Detect which cell encompasses the target text, then output its [x, y] center coordinate. 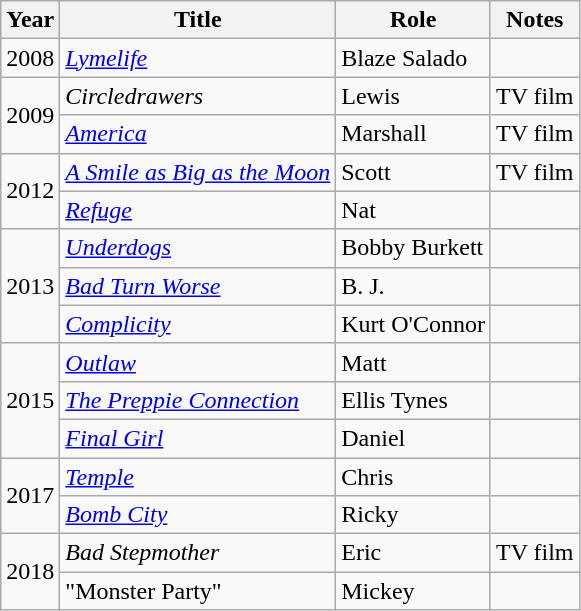
Bad Turn Worse [198, 286]
2015 [30, 400]
2018 [30, 572]
Nat [414, 210]
Underdogs [198, 248]
Scott [414, 172]
Refuge [198, 210]
Temple [198, 477]
Blaze Salado [414, 58]
Complicity [198, 324]
Eric [414, 553]
Marshall [414, 134]
Bobby Burkett [414, 248]
"Monster Party" [198, 591]
Outlaw [198, 362]
Matt [414, 362]
Year [30, 20]
Mickey [414, 591]
Lymelife [198, 58]
Lewis [414, 96]
Title [198, 20]
Bomb City [198, 515]
Ellis Tynes [414, 400]
2008 [30, 58]
Daniel [414, 438]
B. J. [414, 286]
Bad Stepmother [198, 553]
Final Girl [198, 438]
Notes [534, 20]
Ricky [414, 515]
A Smile as Big as the Moon [198, 172]
2009 [30, 115]
Circledrawers [198, 96]
Chris [414, 477]
The Preppie Connection [198, 400]
America [198, 134]
2013 [30, 286]
Kurt O'Connor [414, 324]
2012 [30, 191]
2017 [30, 496]
Role [414, 20]
